Find where the given text appears and provide that cell's center as (X, Y) coordinate. 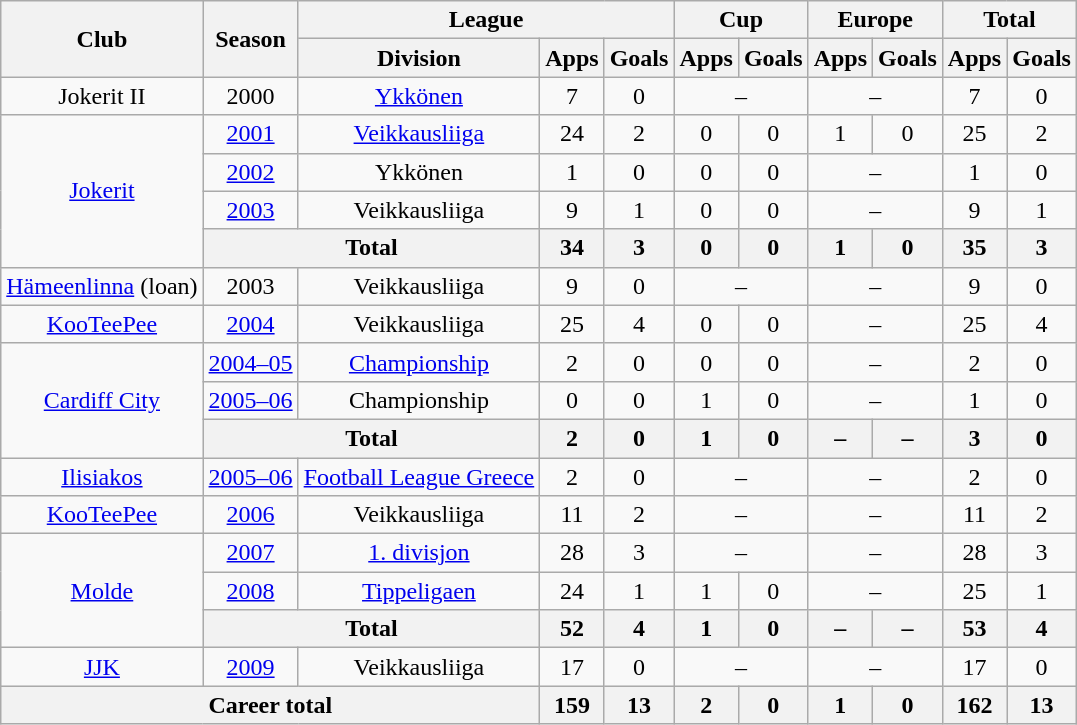
2004–05 (250, 362)
Cup (741, 20)
162 (974, 705)
Ilisiakos (102, 477)
Football League Greece (419, 477)
Jokerit (102, 191)
Molde (102, 591)
JJK (102, 667)
2000 (250, 96)
2009 (250, 667)
Division (419, 58)
2004 (250, 324)
2007 (250, 553)
2002 (250, 172)
35 (974, 248)
Jokerit II (102, 96)
52 (572, 629)
Club (102, 39)
159 (572, 705)
Tippeligaen (419, 591)
Season (250, 39)
Europe (875, 20)
2008 (250, 591)
Hämeenlinna (loan) (102, 286)
Cardiff City (102, 400)
53 (974, 629)
2006 (250, 515)
League (486, 20)
2001 (250, 134)
1. divisjon (419, 553)
34 (572, 248)
Career total (270, 705)
